For the text-containing cell, return its midpoint in (X, Y) coordinate format. 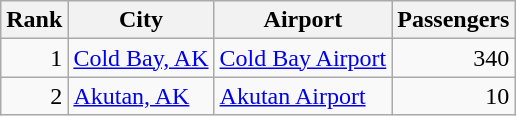
Cold Bay, AK (141, 58)
Rank (34, 20)
City (141, 20)
Airport (303, 20)
1 (34, 58)
Cold Bay Airport (303, 58)
Akutan Airport (303, 96)
2 (34, 96)
Akutan, AK (141, 96)
Passengers (454, 20)
10 (454, 96)
340 (454, 58)
